Pinpoint the cell where the given text exists, returning its [x, y] midpoint coordinate. 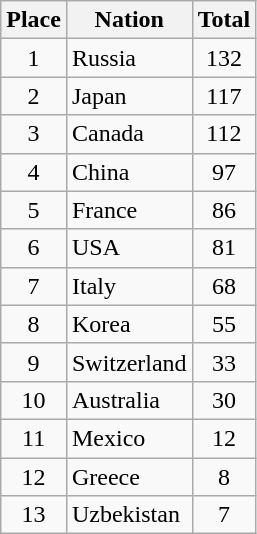
Total [224, 20]
13 [34, 515]
Korea [129, 324]
132 [224, 58]
1 [34, 58]
Russia [129, 58]
86 [224, 210]
France [129, 210]
81 [224, 248]
Nation [129, 20]
Mexico [129, 438]
Australia [129, 400]
Place [34, 20]
3 [34, 134]
2 [34, 96]
China [129, 172]
68 [224, 286]
Uzbekistan [129, 515]
30 [224, 400]
6 [34, 248]
9 [34, 362]
Canada [129, 134]
Italy [129, 286]
11 [34, 438]
33 [224, 362]
112 [224, 134]
10 [34, 400]
Japan [129, 96]
Switzerland [129, 362]
117 [224, 96]
USA [129, 248]
5 [34, 210]
97 [224, 172]
4 [34, 172]
Greece [129, 477]
55 [224, 324]
